Pinpoint the cell where the given text exists, returning its [x, y] midpoint coordinate. 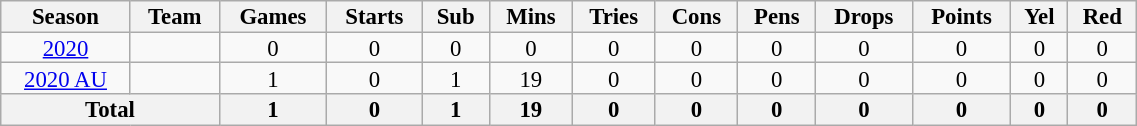
Points [962, 16]
Total [110, 110]
Pens [777, 16]
Yel [1040, 16]
Red [1102, 16]
Tries [613, 16]
Team [174, 16]
Sub [456, 16]
Drops [864, 16]
2020 [66, 48]
Mins [530, 16]
Games [273, 16]
Starts [374, 16]
Season [66, 16]
Cons [696, 16]
2020 AU [66, 78]
